Determine the [x, y] coordinate at the center of the cell enclosing the given text.  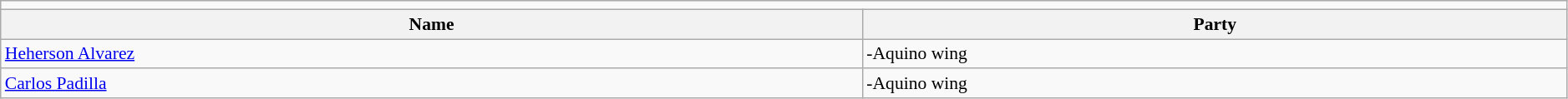
Heherson Alvarez [432, 54]
Party [1215, 24]
Carlos Padilla [432, 84]
Name [432, 24]
